Output the [x, y] coordinate of the center of the cell containing the given text.  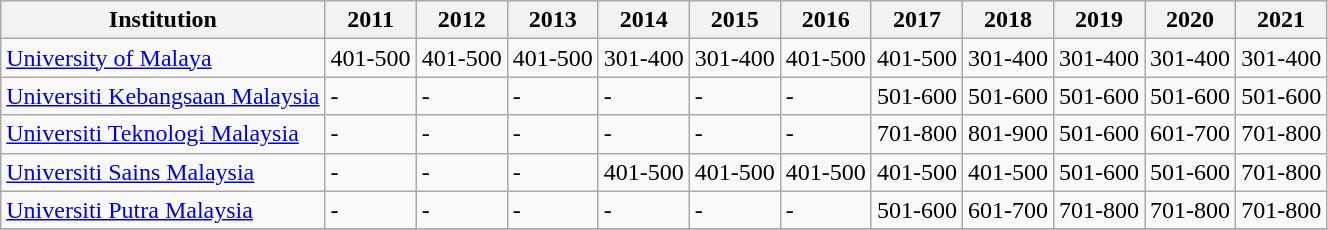
2015 [734, 20]
University of Malaya [163, 58]
Universiti Sains Malaysia [163, 172]
Universiti Kebangsaan Malaysia [163, 96]
Institution [163, 20]
2019 [1098, 20]
2012 [462, 20]
2021 [1282, 20]
2016 [826, 20]
Universiti Teknologi Malaysia [163, 134]
2017 [916, 20]
2011 [370, 20]
2014 [644, 20]
2013 [552, 20]
2018 [1008, 20]
2020 [1190, 20]
801-900 [1008, 134]
Universiti Putra Malaysia [163, 210]
